Scan for the cell matching the given text and deliver its [x, y] coordinate at center. 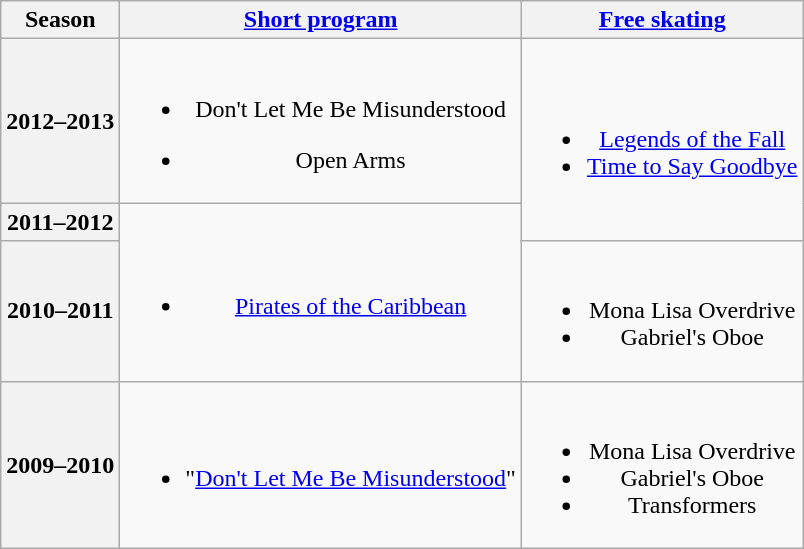
Pirates of the Caribbean [321, 292]
2012–2013 [60, 121]
Free skating [662, 20]
Legends of the Fall Time to Say Goodbye [662, 140]
2010–2011 [60, 311]
Season [60, 20]
Short program [321, 20]
2011–2012 [60, 222]
2009–2010 [60, 464]
"Don't Let Me Be Misunderstood" [321, 464]
Mona Lisa Overdrive Gabriel's Oboe Transformers [662, 464]
Don't Let Me Be Misunderstood Open Arms [321, 121]
Mona Lisa Overdrive Gabriel's Oboe [662, 311]
